Pinpoint the cell where the given text exists, returning its [X, Y] midpoint coordinate. 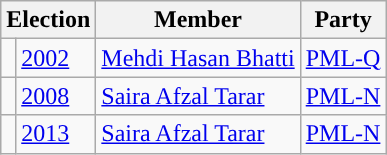
Mehdi Hasan Bhatti [198, 58]
2013 [56, 134]
2008 [56, 96]
PML-Q [343, 58]
Party [343, 20]
Election [48, 20]
2002 [56, 58]
Member [198, 20]
